Output the [X, Y] coordinate of the center of the cell containing the given text.  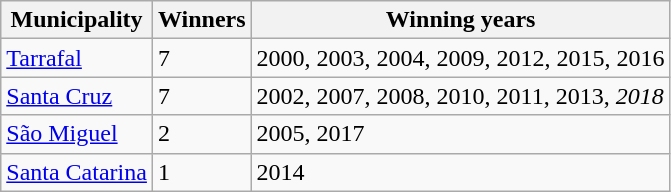
Winning years [460, 20]
2014 [460, 172]
Tarrafal [77, 58]
2002, 2007, 2008, 2010, 2011, 2013, 2018 [460, 96]
São Miguel [77, 134]
2 [202, 134]
Municipality [77, 20]
1 [202, 172]
2000, 2003, 2004, 2009, 2012, 2015, 2016 [460, 58]
2005, 2017 [460, 134]
Santa Cruz [77, 96]
Santa Catarina [77, 172]
Winners [202, 20]
